Pinpoint the cell where the given text exists, returning its (x, y) midpoint coordinate. 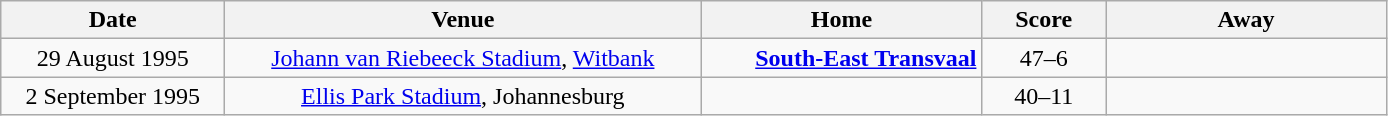
Venue (463, 20)
47–6 (1044, 58)
Date (113, 20)
40–11 (1044, 96)
Home (842, 20)
Johann van Riebeeck Stadium, Witbank (463, 58)
29 August 1995 (113, 58)
Score (1044, 20)
South-East Transvaal (842, 58)
2 September 1995 (113, 96)
Away (1246, 20)
Ellis Park Stadium, Johannesburg (463, 96)
